Provide the (x, y) coordinate of the cell's center where the given text is located.  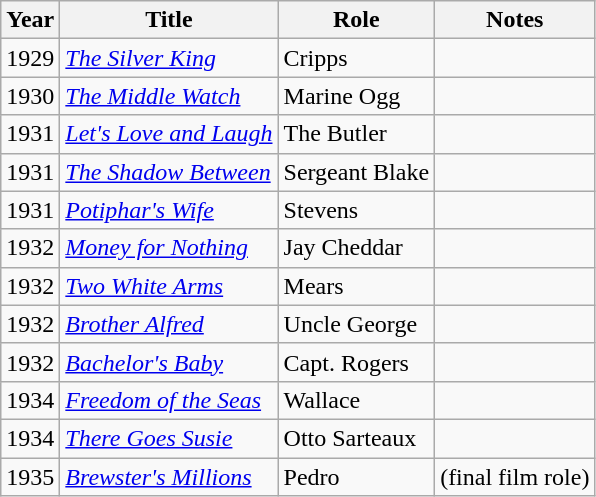
1935 (30, 477)
Title (169, 20)
Sergeant Blake (356, 172)
1929 (30, 58)
Pedro (356, 477)
Brother Alfred (169, 324)
The Silver King (169, 58)
Bachelor's Baby (169, 362)
Potiphar's Wife (169, 210)
The Middle Watch (169, 96)
Mears (356, 286)
Brewster's Millions (169, 477)
Year (30, 20)
Freedom of the Seas (169, 400)
Stevens (356, 210)
Wallace (356, 400)
Money for Nothing (169, 248)
(final film role) (515, 477)
Role (356, 20)
Cripps (356, 58)
1930 (30, 96)
Notes (515, 20)
Let's Love and Laugh (169, 134)
The Butler (356, 134)
The Shadow Between (169, 172)
Uncle George (356, 324)
Capt. Rogers (356, 362)
There Goes Susie (169, 438)
Two White Arms (169, 286)
Jay Cheddar (356, 248)
Otto Sarteaux (356, 438)
Marine Ogg (356, 96)
